Search for the cell housing the specified text and yield its [x, y] center coordinate. 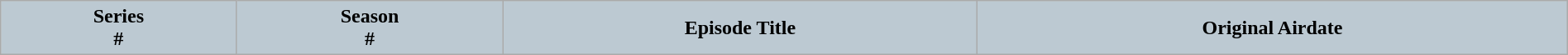
Series# [119, 28]
Season# [370, 28]
Original Airdate [1273, 28]
Episode Title [740, 28]
